Provide the [x, y] coordinate of the cell's center where the given text is located.  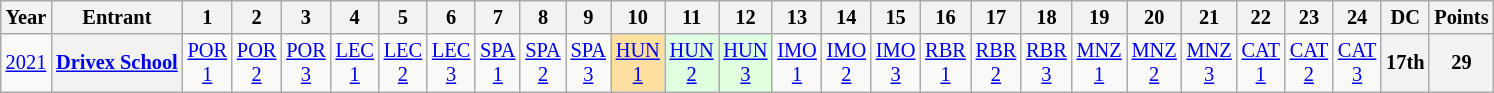
RBR3 [1046, 63]
POR2 [256, 63]
Drivex School [116, 63]
20 [1154, 17]
21 [1210, 17]
13 [796, 17]
2021 [26, 63]
MNZ3 [1210, 63]
19 [1100, 17]
1 [208, 17]
MNZ1 [1100, 63]
LEC1 [355, 63]
RBR2 [996, 63]
DC [1405, 17]
Entrant [116, 17]
HUN3 [745, 63]
4 [355, 17]
29 [1461, 63]
15 [896, 17]
17th [1405, 63]
LEC3 [451, 63]
CAT2 [1309, 63]
POR1 [208, 63]
SPA1 [498, 63]
2 [256, 17]
LEC2 [403, 63]
9 [588, 17]
14 [846, 17]
16 [945, 17]
SPA2 [542, 63]
POR3 [306, 63]
6 [451, 17]
RBR1 [945, 63]
10 [638, 17]
Points [1461, 17]
IMO2 [846, 63]
CAT1 [1261, 63]
IMO1 [796, 63]
24 [1357, 17]
5 [403, 17]
SPA3 [588, 63]
HUN1 [638, 63]
22 [1261, 17]
7 [498, 17]
HUN2 [692, 63]
Year [26, 17]
CAT3 [1357, 63]
MNZ2 [1154, 63]
23 [1309, 17]
11 [692, 17]
8 [542, 17]
18 [1046, 17]
17 [996, 17]
3 [306, 17]
IMO3 [896, 63]
12 [745, 17]
